Detect which cell encompasses the target text, then output its (x, y) center coordinate. 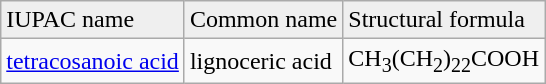
Structural formula (444, 20)
lignoceric acid (263, 61)
tetracosanoic acid (93, 61)
IUPAC name (93, 20)
Common name (263, 20)
CH3(CH2)22COOH (444, 61)
